Find where the given text appears and provide that cell's center as [X, Y] coordinate. 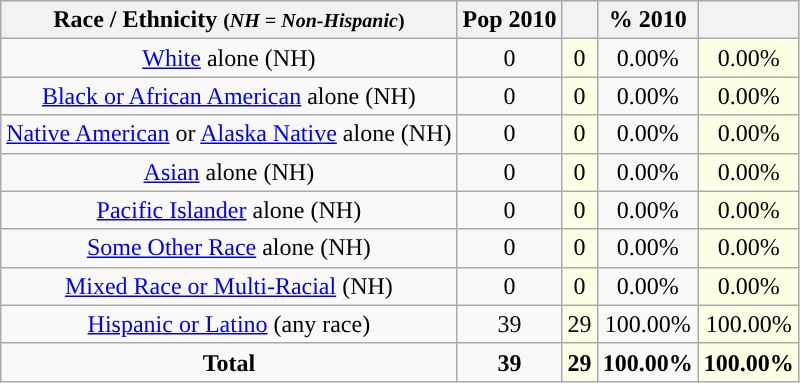
Total [229, 362]
Mixed Race or Multi-Racial (NH) [229, 286]
Pacific Islander alone (NH) [229, 210]
Race / Ethnicity (NH = Non-Hispanic) [229, 20]
Native American or Alaska Native alone (NH) [229, 134]
Pop 2010 [510, 20]
Hispanic or Latino (any race) [229, 324]
White alone (NH) [229, 58]
Asian alone (NH) [229, 172]
Some Other Race alone (NH) [229, 248]
% 2010 [648, 20]
Black or African American alone (NH) [229, 96]
